Pinpoint the cell where the given text exists, returning its [X, Y] midpoint coordinate. 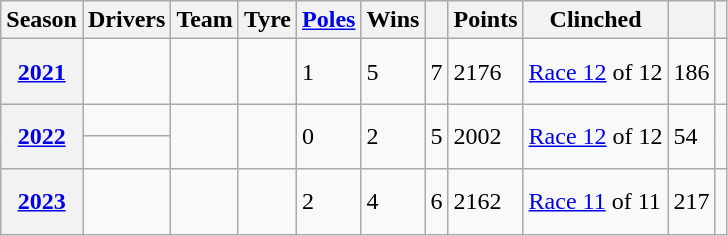
Team [205, 20]
217 [692, 202]
2022 [42, 136]
Poles [329, 20]
2021 [42, 72]
6 [436, 202]
Season [42, 20]
54 [692, 136]
2023 [42, 202]
Clinched [596, 20]
4 [393, 202]
2176 [486, 72]
Tyre [267, 20]
2002 [486, 136]
7 [436, 72]
Wins [393, 20]
1 [329, 72]
Drivers [126, 20]
Points [486, 20]
2162 [486, 202]
186 [692, 72]
Race 11 of 11 [596, 202]
0 [329, 136]
